Find where the given text appears and provide that cell's center as (x, y) coordinate. 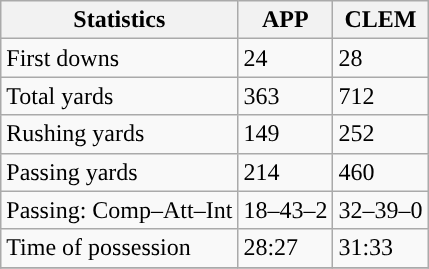
First downs (120, 58)
214 (286, 172)
363 (286, 96)
24 (286, 58)
149 (286, 134)
Passing yards (120, 172)
32–39–0 (380, 210)
Statistics (120, 20)
460 (380, 172)
CLEM (380, 20)
Total yards (120, 96)
APP (286, 20)
Rushing yards (120, 134)
31:33 (380, 248)
28:27 (286, 248)
252 (380, 134)
28 (380, 58)
18–43–2 (286, 210)
Time of possession (120, 248)
Passing: Comp–Att–Int (120, 210)
712 (380, 96)
